From the cell containing the given text, extract its center point as [X, Y] coordinate. 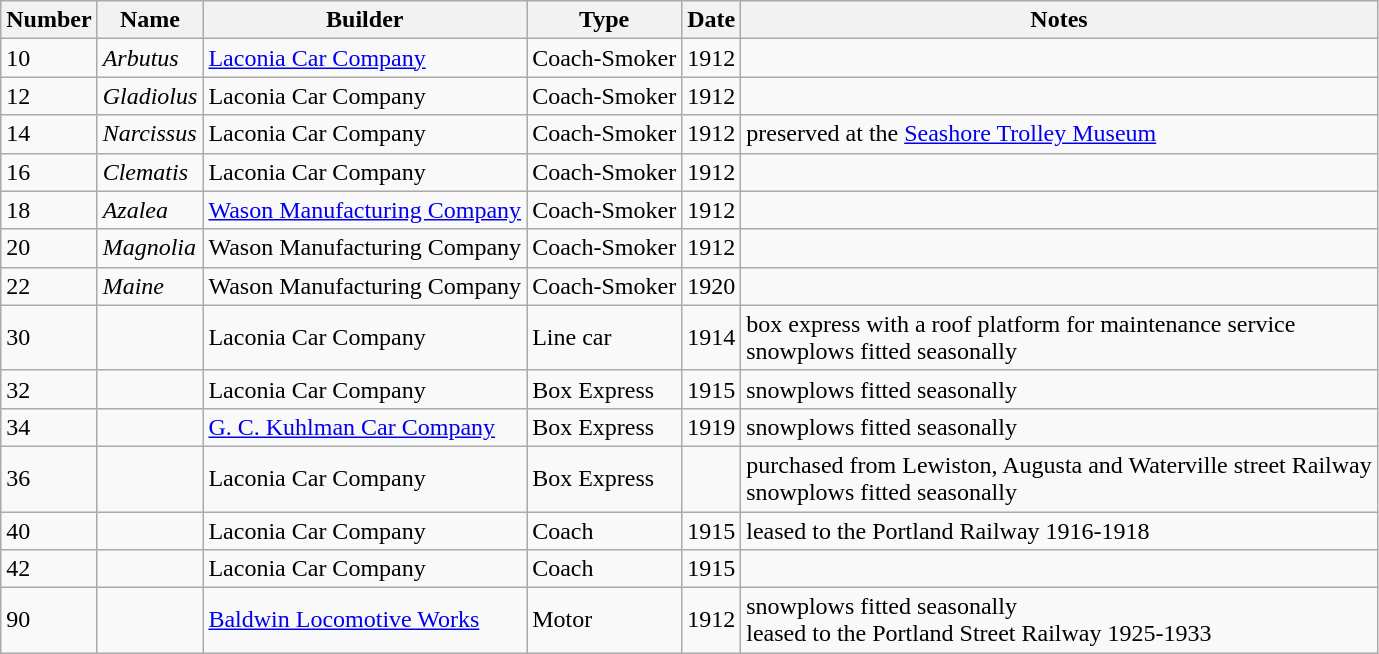
34 [49, 427]
90 [49, 620]
snowplows fitted seasonallyleased to the Portland Street Railway 1925-1933 [1060, 620]
Type [604, 20]
G. C. Kuhlman Car Company [365, 427]
30 [49, 338]
preserved at the Seashore Trolley Museum [1060, 134]
Gladiolus [150, 96]
Clematis [150, 172]
10 [49, 58]
Notes [1060, 20]
Baldwin Locomotive Works [365, 620]
Azalea [150, 210]
Number [49, 20]
1920 [712, 286]
18 [49, 210]
12 [49, 96]
Motor [604, 620]
42 [49, 569]
box express with a roof platform for maintenance servicesnowplows fitted seasonally [1060, 338]
1914 [712, 338]
Builder [365, 20]
20 [49, 248]
purchased from Lewiston, Augusta and Waterville street Railwaysnowplows fitted seasonally [1060, 478]
leased to the Portland Railway 1916-1918 [1060, 531]
40 [49, 531]
16 [49, 172]
14 [49, 134]
Line car [604, 338]
Date [712, 20]
Magnolia [150, 248]
Narcissus [150, 134]
Name [150, 20]
32 [49, 389]
1919 [712, 427]
36 [49, 478]
22 [49, 286]
Maine [150, 286]
Arbutus [150, 58]
